Pinpoint the cell where the given text exists, returning its [x, y] midpoint coordinate. 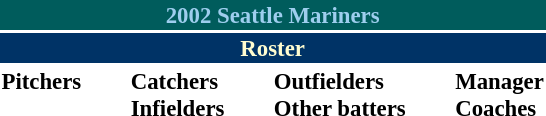
Roster [272, 48]
2002 Seattle Mariners [272, 15]
